For the text-containing cell, return its midpoint in [x, y] coordinate format. 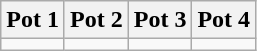
Pot 4 [224, 20]
Pot 3 [160, 20]
Pot 2 [96, 20]
Pot 1 [33, 20]
